Search for the cell housing the specified text and yield its (x, y) center coordinate. 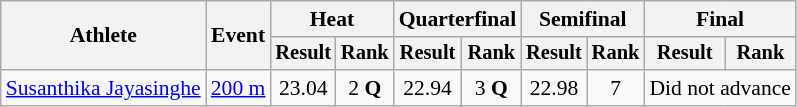
Did not advance (720, 88)
Event (238, 36)
Final (720, 19)
22.94 (428, 88)
Susanthika Jayasinghe (104, 88)
7 (616, 88)
3 Q (491, 88)
22.98 (554, 88)
200 m (238, 88)
Athlete (104, 36)
Heat (332, 19)
Quarterfinal (458, 19)
Semifinal (582, 19)
2 Q (365, 88)
23.04 (303, 88)
